Search for the cell housing the specified text and yield its (X, Y) center coordinate. 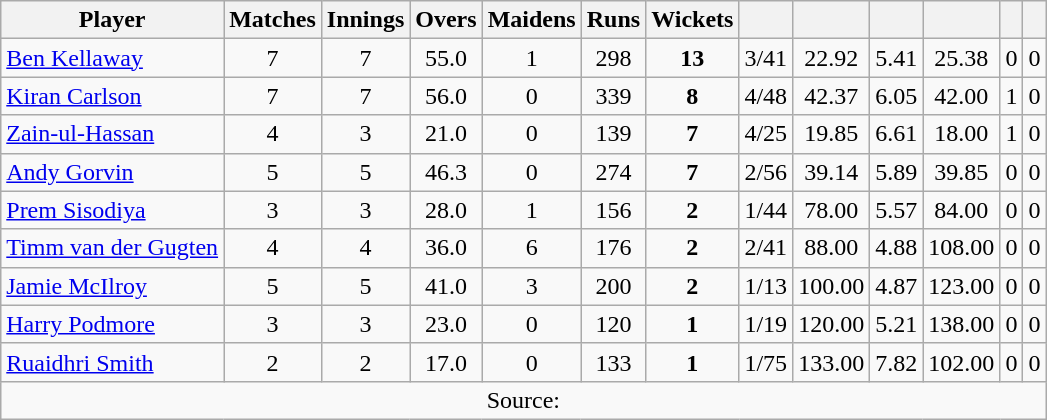
Ben Kellaway (112, 58)
18.00 (962, 134)
2/41 (766, 248)
5.57 (896, 210)
21.0 (446, 134)
133 (613, 362)
5.89 (896, 172)
274 (613, 172)
4/25 (766, 134)
Jamie McIlroy (112, 286)
42.37 (832, 96)
46.3 (446, 172)
5.21 (896, 324)
42.00 (962, 96)
Player (112, 20)
3/41 (766, 58)
1/44 (766, 210)
4.87 (896, 286)
6.05 (896, 96)
4.88 (896, 248)
36.0 (446, 248)
7.82 (896, 362)
Innings (365, 20)
Matches (273, 20)
138.00 (962, 324)
102.00 (962, 362)
8 (692, 96)
17.0 (446, 362)
Wickets (692, 20)
88.00 (832, 248)
123.00 (962, 286)
120.00 (832, 324)
139 (613, 134)
108.00 (962, 248)
Harry Podmore (112, 324)
298 (613, 58)
6 (532, 248)
1/13 (766, 286)
23.0 (446, 324)
1/19 (766, 324)
Zain-ul-Hassan (112, 134)
156 (613, 210)
13 (692, 58)
19.85 (832, 134)
39.14 (832, 172)
Timm van der Gugten (112, 248)
2/56 (766, 172)
120 (613, 324)
4/48 (766, 96)
6.61 (896, 134)
5.41 (896, 58)
100.00 (832, 286)
1/75 (766, 362)
Maidens (532, 20)
22.92 (832, 58)
133.00 (832, 362)
Source: (524, 400)
41.0 (446, 286)
176 (613, 248)
200 (613, 286)
25.38 (962, 58)
78.00 (832, 210)
39.85 (962, 172)
Runs (613, 20)
Overs (446, 20)
Kiran Carlson (112, 96)
28.0 (446, 210)
55.0 (446, 58)
339 (613, 96)
84.00 (962, 210)
Andy Gorvin (112, 172)
Ruaidhri Smith (112, 362)
Prem Sisodiya (112, 210)
56.0 (446, 96)
